Find where the given text appears and provide that cell's center as [X, Y] coordinate. 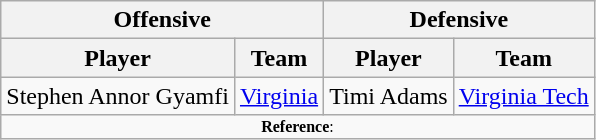
Virginia [278, 96]
Reference: [298, 127]
Stephen Annor Gyamfi [118, 96]
Defensive [460, 20]
Offensive [162, 20]
Timi Adams [389, 96]
Virginia Tech [524, 96]
